Detect which cell encompasses the target text, then output its [x, y] center coordinate. 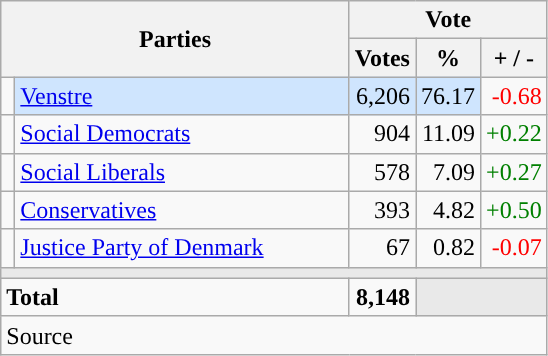
Justice Party of Denmark [182, 248]
% [448, 58]
Social Liberals [182, 172]
Venstre [182, 96]
6,206 [382, 96]
+ / - [514, 58]
8,148 [382, 297]
+0.27 [514, 172]
0.82 [448, 248]
578 [382, 172]
+0.50 [514, 210]
Conservatives [182, 210]
7.09 [448, 172]
904 [382, 134]
67 [382, 248]
Parties [176, 39]
4.82 [448, 210]
Vote [448, 20]
-0.68 [514, 96]
Social Democrats [182, 134]
+0.22 [514, 134]
Source [274, 335]
76.17 [448, 96]
393 [382, 210]
-0.07 [514, 248]
Total [176, 297]
Votes [382, 58]
11.09 [448, 134]
